Output the (X, Y) coordinate of the center of the cell containing the given text.  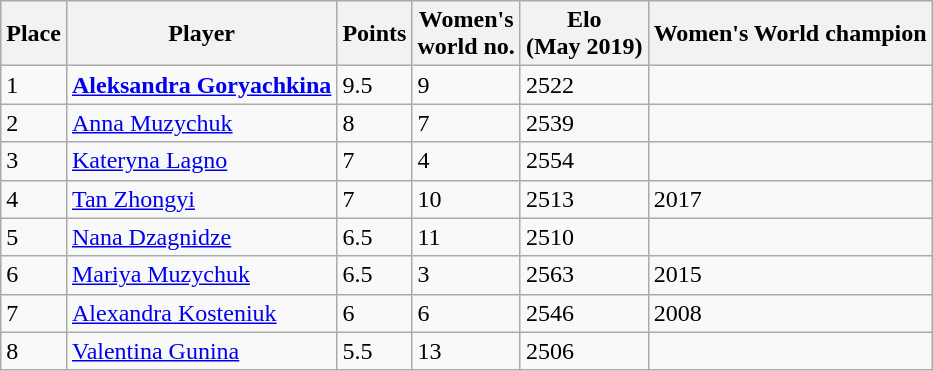
Nana Dzagnidze (201, 237)
10 (466, 199)
2563 (584, 275)
Alexandra Kosteniuk (201, 313)
9.5 (374, 85)
2539 (584, 123)
1 (34, 85)
2513 (584, 199)
Player (201, 34)
Place (34, 34)
Women's World champion (790, 34)
13 (466, 351)
9 (466, 85)
5 (34, 237)
2 (34, 123)
Valentina Gunina (201, 351)
2506 (584, 351)
Kateryna Lagno (201, 161)
Tan Zhongyi (201, 199)
5.5 (374, 351)
2015 (790, 275)
2017 (790, 199)
Women'sworld no. (466, 34)
Points (374, 34)
Mariya Muzychuk (201, 275)
2546 (584, 313)
Anna Muzychuk (201, 123)
2008 (790, 313)
11 (466, 237)
2522 (584, 85)
Elo(May 2019) (584, 34)
2510 (584, 237)
Aleksandra Goryachkina (201, 85)
2554 (584, 161)
